Return (X, Y) of the center of cell containing provided text 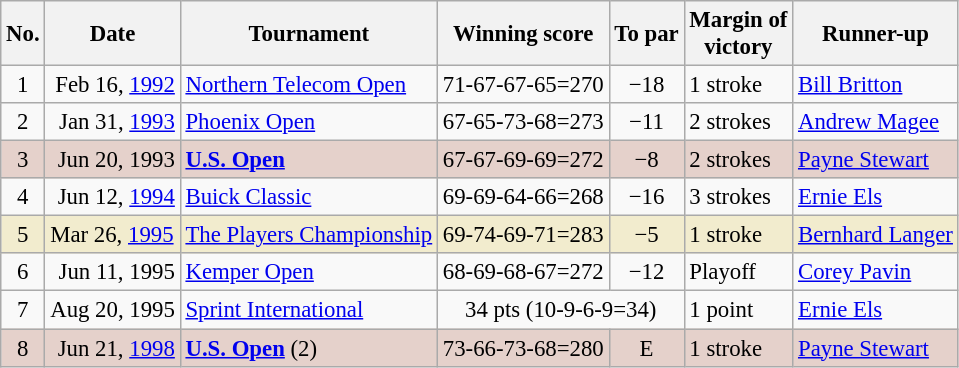
69-74-69-71=283 (524, 235)
67-67-69-69=272 (524, 160)
Winning score (524, 34)
To par (646, 34)
Corey Pavin (876, 273)
Jun 12, 1994 (112, 197)
−11 (646, 122)
Kemper Open (308, 273)
The Players Championship (308, 235)
Date (112, 34)
73-66-73-68=280 (524, 348)
4 (23, 197)
Sprint International (308, 310)
1 point (738, 310)
No. (23, 34)
34 pts (10-9-6-9=34) (561, 310)
Bernhard Langer (876, 235)
5 (23, 235)
Jun 20, 1993 (112, 160)
8 (23, 348)
−8 (646, 160)
Jun 21, 1998 (112, 348)
7 (23, 310)
Northern Telecom Open (308, 85)
−12 (646, 273)
−18 (646, 85)
3 (23, 160)
69-69-64-66=268 (524, 197)
Margin ofvictory (738, 34)
Runner-up (876, 34)
Jan 31, 1993 (112, 122)
Feb 16, 1992 (112, 85)
U.S. Open (2) (308, 348)
67-65-73-68=273 (524, 122)
Buick Classic (308, 197)
Phoenix Open (308, 122)
1 (23, 85)
Aug 20, 1995 (112, 310)
3 strokes (738, 197)
68-69-68-67=272 (524, 273)
U.S. Open (308, 160)
71-67-67-65=270 (524, 85)
−5 (646, 235)
2 (23, 122)
Mar 26, 1995 (112, 235)
Andrew Magee (876, 122)
Jun 11, 1995 (112, 273)
Playoff (738, 273)
−16 (646, 197)
Bill Britton (876, 85)
E (646, 348)
6 (23, 273)
Tournament (308, 34)
